Search for the cell housing the specified text and yield its [X, Y] center coordinate. 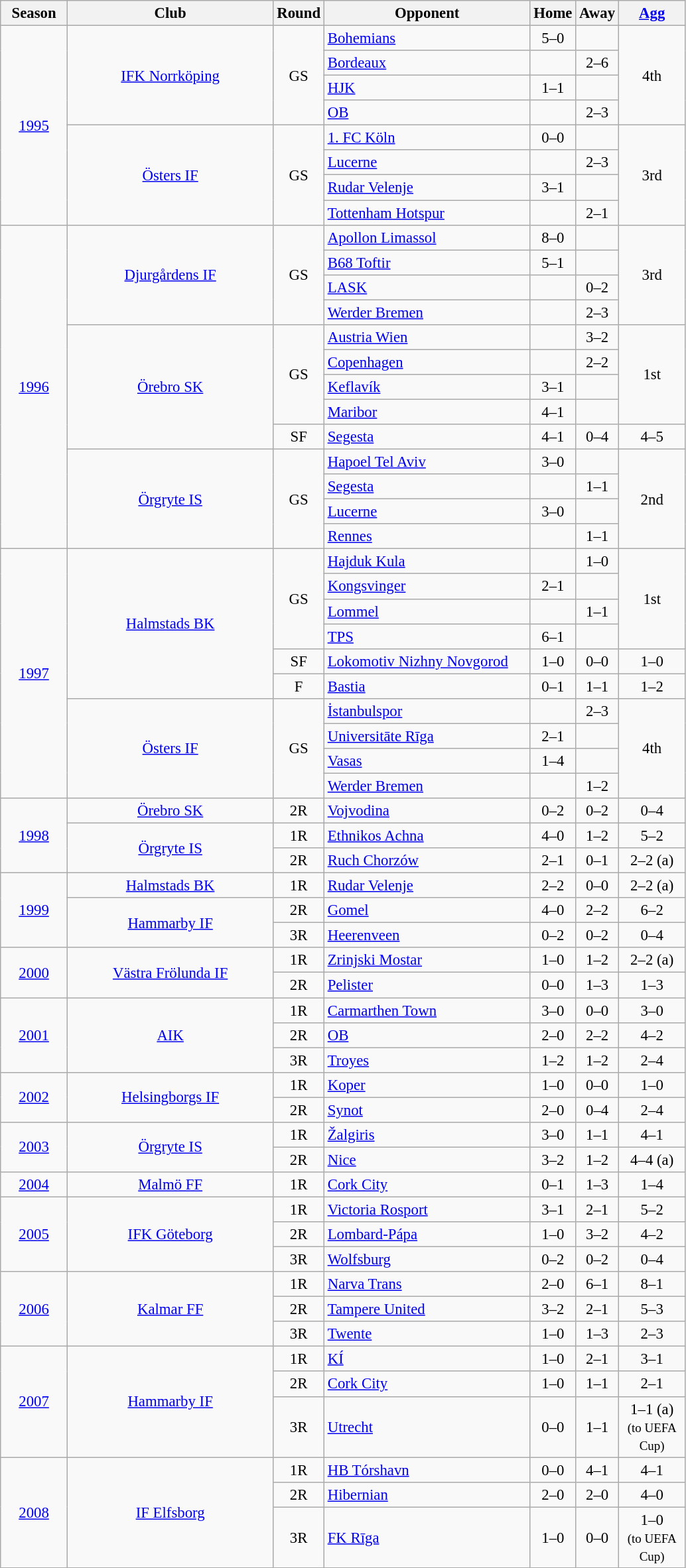
Club [170, 13]
LASK [427, 287]
Wolfsburg [427, 1260]
Zrinjski Mostar [427, 961]
IFK Norrköping [170, 76]
Narva Trans [427, 1284]
Nice [427, 1160]
Žalgiris [427, 1135]
Kongsvinger [427, 587]
8–0 [553, 237]
Troyes [427, 1060]
1995 [34, 126]
4–5 [652, 437]
Ruch Chorzów [427, 861]
Austria Wien [427, 337]
Lombard-Pápa [427, 1235]
2nd [652, 499]
4–4 (a) [652, 1160]
Tampere United [427, 1309]
Djurgårdens IF [170, 274]
Agg [652, 13]
HJK [427, 88]
Pelister [427, 985]
1–1 (a)(to UEFA Cup) [652, 1427]
Apollon Limassol [427, 237]
2005 [34, 1235]
Round [299, 13]
Hajduk Kula [427, 562]
2000 [34, 973]
Opponent [427, 13]
2003 [34, 1147]
5–0 [553, 38]
AIK [170, 1036]
Keflavík [427, 387]
Away [597, 13]
Vasas [427, 761]
FK Rīga [427, 1538]
Heerenveen [427, 935]
1. FC Köln [427, 138]
Hibernian [427, 1494]
2002 [34, 1097]
1997 [34, 674]
Season [34, 13]
Copenhagen [427, 362]
Gomel [427, 910]
Home [553, 13]
Lokomotiv Nizhny Novgorod [427, 661]
Rennes [427, 536]
Utrecht [427, 1427]
KÍ [427, 1359]
Västra Frölunda IF [170, 973]
6–2 [652, 910]
Bastia [427, 686]
2004 [34, 1185]
IFK Göteborg [170, 1235]
F [299, 686]
Kalmar FF [170, 1309]
B68 Toftir [427, 263]
2006 [34, 1309]
1998 [34, 835]
Tottenham Hotspur [427, 213]
Victoria Rosport [427, 1209]
Carmarthen Town [427, 1010]
Koper [427, 1085]
2001 [34, 1036]
Malmö FF [170, 1185]
Twente [427, 1334]
5–1 [553, 263]
1996 [34, 387]
Maribor [427, 412]
Synot [427, 1110]
2008 [34, 1513]
Helsingborgs IF [170, 1097]
Universitāte Rīga [427, 736]
Hapoel Tel Aviv [427, 462]
1–0(to UEFA Cup) [652, 1538]
TPS [427, 636]
5–3 [652, 1309]
IF Elfsborg [170, 1513]
2007 [34, 1402]
Ethnikos Achna [427, 836]
İstanbulspor [427, 711]
Lommel [427, 611]
2–6 [597, 63]
Vojvodina [427, 811]
Bohemians [427, 38]
Bordeaux [427, 63]
HB Tórshavn [427, 1470]
8–1 [652, 1284]
1999 [34, 911]
